Search for the cell housing the specified text and yield its [x, y] center coordinate. 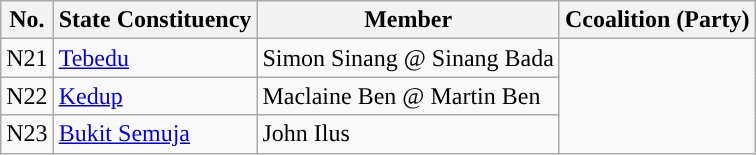
N21 [27, 58]
John Ilus [408, 134]
Kedup [155, 96]
Tebedu [155, 58]
N23 [27, 134]
State Constituency [155, 20]
Simon Sinang @ Sinang Bada [408, 58]
Ccoalition (Party) [657, 20]
Maclaine Ben @ Martin Ben [408, 96]
N22 [27, 96]
Member [408, 20]
No. [27, 20]
Bukit Semuja [155, 134]
